Pinpoint the cell where the given text exists, returning its [X, Y] midpoint coordinate. 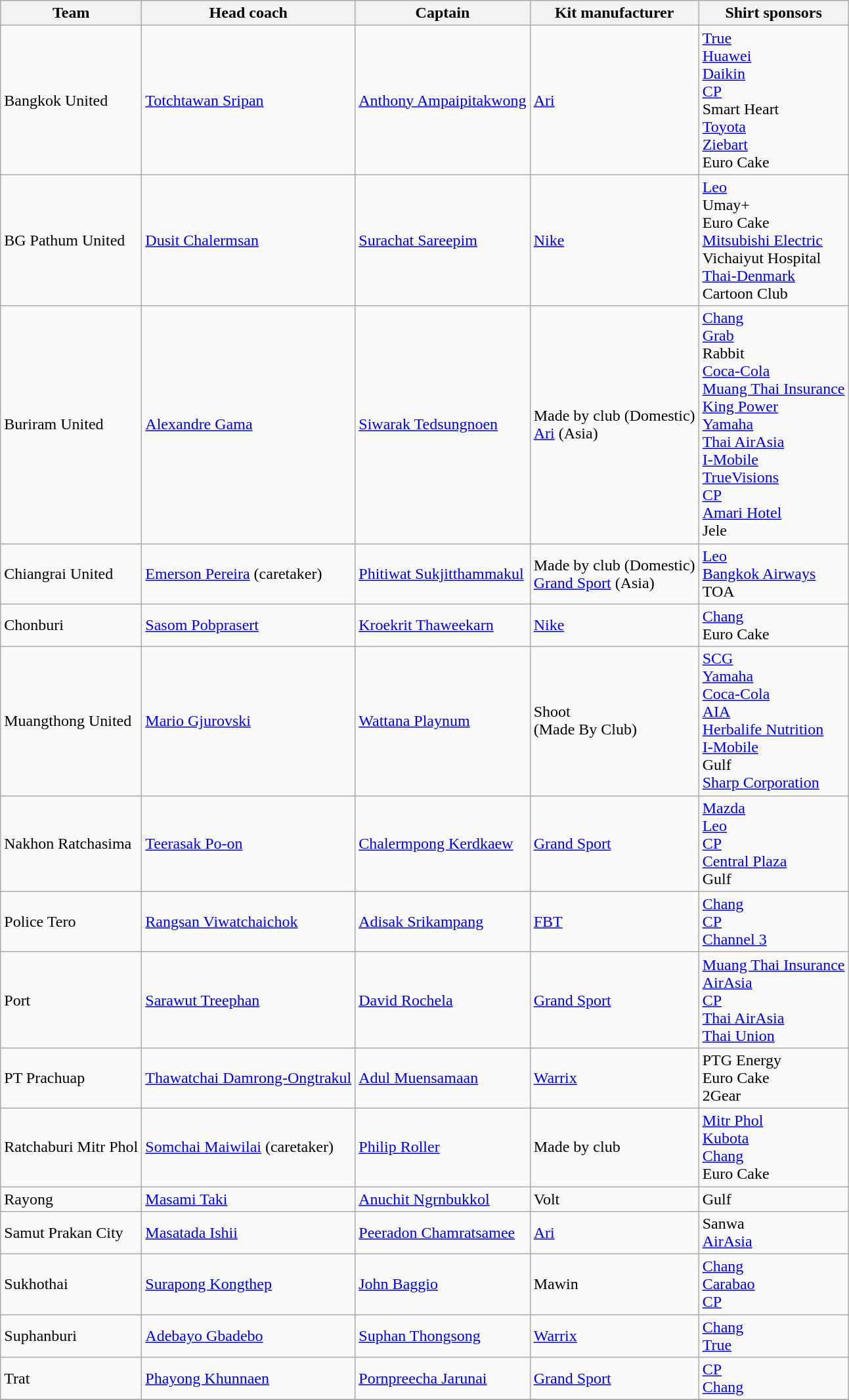
Mario Gjurovski [248, 721]
Port [71, 1000]
Team [71, 13]
Bangkok United [71, 100]
ChangGrabRabbitCoca-ColaMuang Thai InsuranceKing PowerYamahaThai AirAsiaI-MobileTrueVisionsCPAmari HotelJele [773, 425]
Surapong Kongthep [248, 1284]
Sukhothai [71, 1284]
Totchtawan Sripan [248, 100]
Siwarak Tedsungnoen [443, 425]
Adul Muensamaan [443, 1078]
Police Tero [71, 922]
ChangCarabaoCP [773, 1284]
Suphanburi [71, 1336]
FBT [615, 922]
Made by club (Domestic) Ari (Asia) [615, 425]
David Rochela [443, 1000]
Sarawut Treephan [248, 1000]
MazdaLeoCPCentral PlazaGulf [773, 843]
Made by club (Domestic) Grand Sport (Asia) [615, 574]
Philip Roller [443, 1147]
SCGYamahaCoca-ColaAIAHerbalife NutritionI-MobileGulfSharp Corporation [773, 721]
Suphan Thongsong [443, 1336]
Shoot(Made By Club) [615, 721]
Wattana Playnum [443, 721]
Chonburi [71, 625]
Muang Thai InsuranceAirAsiaCP Thai AirAsiaThai Union [773, 1000]
Muangthong United [71, 721]
Somchai Maiwilai (caretaker) [248, 1147]
Kroekrit Thaweekarn [443, 625]
Peeradon Chamratsamee [443, 1233]
Made by club [615, 1147]
ChangEuro Cake [773, 625]
Adisak Srikampang [443, 922]
PT Prachuap [71, 1078]
Dusit Chalermsan [248, 240]
BG Pathum United [71, 240]
Rayong [71, 1199]
SanwaAirAsia [773, 1233]
Surachat Sareepim [443, 240]
Head coach [248, 13]
Mawin [615, 1284]
Trat [71, 1378]
Buriram United [71, 425]
Phayong Khunnaen [248, 1378]
Teerasak Po-on [248, 843]
Anthony Ampaipitakwong [443, 100]
PTG EnergyEuro Cake2Gear [773, 1078]
Phitiwat Sukjitthammakul [443, 574]
TrueHuaweiDaikinCPSmart HeartToyotaZiebartEuro Cake [773, 100]
John Baggio [443, 1284]
Gulf [773, 1199]
Anuchit Ngrnbukkol [443, 1199]
Chiangrai United [71, 574]
Volt [615, 1199]
Masatada Ishii [248, 1233]
Kit manufacturer [615, 13]
LeoUmay+Euro CakeMitsubishi ElectricVichaiyut HospitalThai-DenmarkCartoon Club [773, 240]
Chalermpong Kerdkaew [443, 843]
Rangsan Viwatchaichok [248, 922]
Sasom Pobprasert [248, 625]
Pornpreecha Jarunai [443, 1378]
Alexandre Gama [248, 425]
LeoBangkok AirwaysTOA [773, 574]
Shirt sponsors [773, 13]
Masami Taki [248, 1199]
ChangTrue [773, 1336]
Samut Prakan City [71, 1233]
Emerson Pereira (caretaker) [248, 574]
Captain [443, 13]
Ratchaburi Mitr Phol [71, 1147]
Adebayo Gbadebo [248, 1336]
CPChang [773, 1378]
Nakhon Ratchasima [71, 843]
Thawatchai Damrong-Ongtrakul [248, 1078]
Mitr PholKubotaChangEuro Cake [773, 1147]
Chang CPChannel 3 [773, 922]
